Output the [x, y] coordinate of the center of the cell containing the given text.  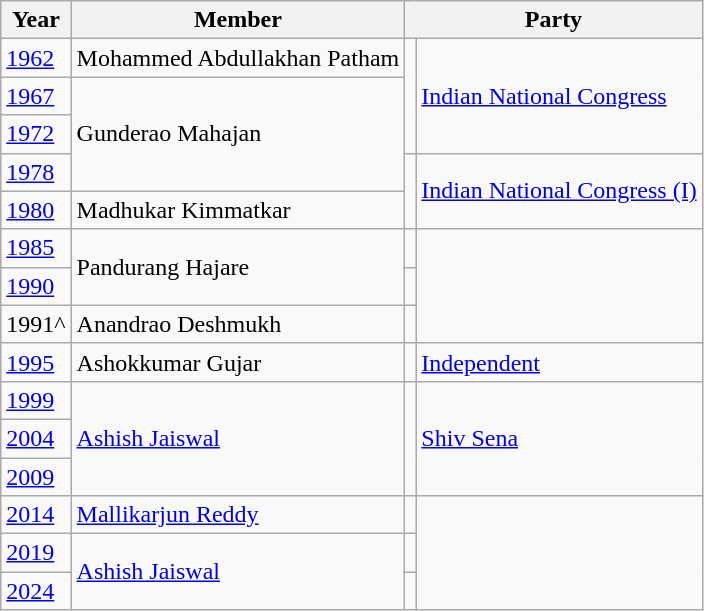
Mohammed Abdullakhan Patham [238, 58]
1967 [36, 96]
1991^ [36, 324]
Ashokkumar Gujar [238, 362]
1985 [36, 248]
1980 [36, 210]
1962 [36, 58]
Shiv Sena [559, 438]
1999 [36, 400]
Gunderao Mahajan [238, 134]
Independent [559, 362]
1995 [36, 362]
Member [238, 20]
Year [36, 20]
1972 [36, 134]
2024 [36, 591]
1978 [36, 172]
2009 [36, 477]
2014 [36, 515]
Anandrao Deshmukh [238, 324]
Pandurang Hajare [238, 267]
Indian National Congress [559, 96]
Party [554, 20]
Mallikarjun Reddy [238, 515]
1990 [36, 286]
2019 [36, 553]
Madhukar Kimmatkar [238, 210]
Indian National Congress (I) [559, 191]
2004 [36, 438]
